Output the (X, Y) coordinate of the center of the cell containing the given text.  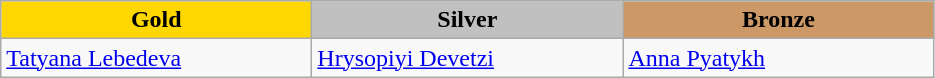
Gold (156, 20)
Tatyana Lebedeva (156, 58)
Anna Pyatykh (778, 58)
Hrysopiyi Devetzi (468, 58)
Silver (468, 20)
Bronze (778, 20)
